Capture the cell that displays the provided text and extract its (x, y) central coordinate. 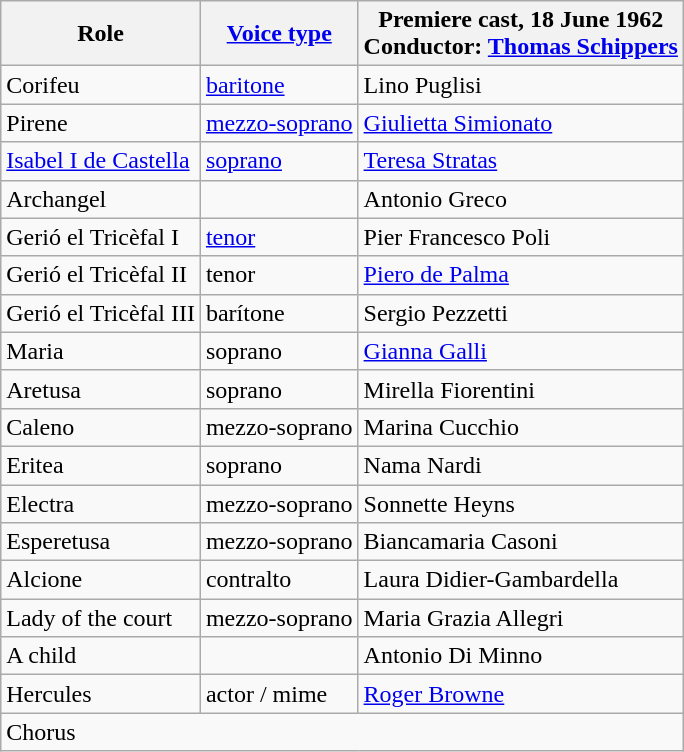
baritone (279, 85)
Sergio Pezzetti (520, 313)
Biancamaria Casoni (520, 542)
Marina Cucchio (520, 427)
Eritea (101, 465)
Teresa Stratas (520, 161)
Role (101, 34)
A child (101, 656)
contralto (279, 580)
barítone (279, 313)
actor / mime (279, 694)
Maria Grazia Allegri (520, 618)
Antonio Greco (520, 199)
Antonio Di Minno (520, 656)
Corifeu (101, 85)
Gerió el Tricèfal III (101, 313)
Archangel (101, 199)
Premiere cast, 18 June 1962Conductor: Thomas Schippers (520, 34)
Maria (101, 351)
Alcione (101, 580)
Gianna Galli (520, 351)
Lino Puglisi (520, 85)
Lady of the court (101, 618)
Voice type (279, 34)
Hercules (101, 694)
Electra (101, 503)
Pirene (101, 123)
Pier Francesco Poli (520, 237)
Chorus (342, 732)
Aretusa (101, 389)
Nama Nardi (520, 465)
Sonnette Heyns (520, 503)
Roger Browne (520, 694)
Gerió el Tricèfal I (101, 237)
Gerió el Tricèfal II (101, 275)
Giulietta Simionato (520, 123)
Caleno (101, 427)
Esperetusa (101, 542)
Piero de Palma (520, 275)
Laura Didier-Gambardella (520, 580)
Mirella Fiorentini (520, 389)
Isabel I de Castella (101, 161)
